From the cell containing the given text, extract its center point as (X, Y) coordinate. 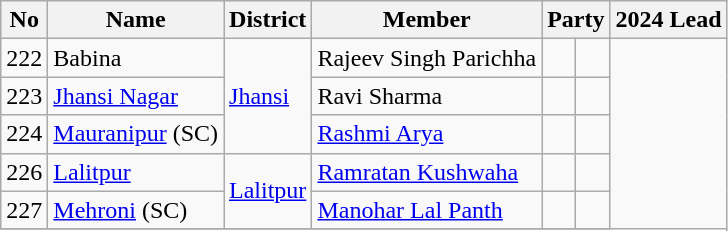
Ramratan Kushwaha (427, 172)
Rajeev Singh Parichha (427, 58)
227 (24, 210)
2024 Lead (668, 20)
Party (576, 20)
Babina (136, 58)
Ravi Sharma (427, 96)
Jhansi Nagar (136, 96)
Name (136, 20)
226 (24, 172)
District (268, 20)
224 (24, 134)
Mauranipur (SC) (136, 134)
No (24, 20)
222 (24, 58)
Rashmi Arya (427, 134)
Jhansi (268, 96)
Mehroni (SC) (136, 210)
Manohar Lal Panth (427, 210)
Member (427, 20)
223 (24, 96)
